Extract the (x, y) coordinate from the center of the cell holding the provided text.  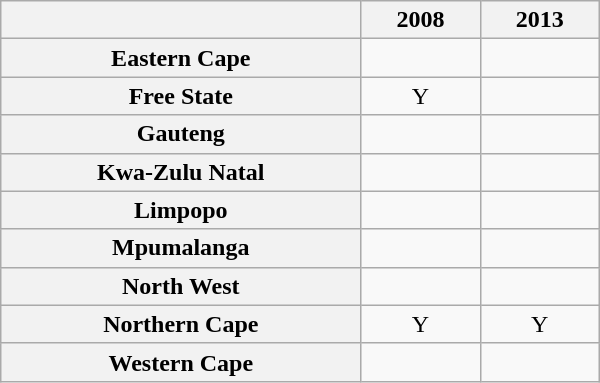
Free State (181, 96)
Eastern Cape (181, 58)
Limpopo (181, 210)
2013 (540, 20)
2008 (420, 20)
North West (181, 286)
Northern Cape (181, 324)
Mpumalanga (181, 248)
Western Cape (181, 362)
Kwa-Zulu Natal (181, 172)
Gauteng (181, 134)
